From the cell containing the given text, extract its center point as [x, y] coordinate. 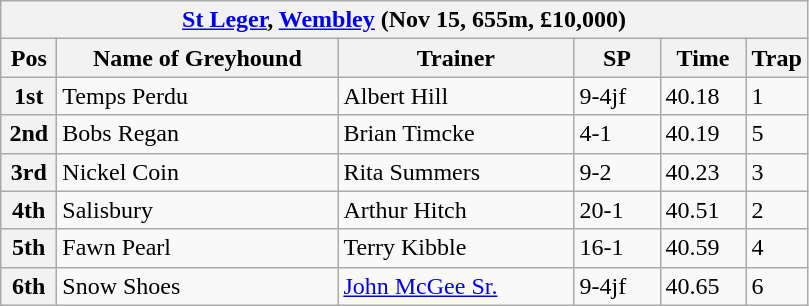
Temps Perdu [198, 96]
6th [29, 286]
Brian Timcke [456, 134]
40.59 [703, 248]
1 [776, 96]
SP [617, 58]
20-1 [617, 210]
1st [29, 96]
Arthur Hitch [456, 210]
9-2 [617, 172]
40.18 [703, 96]
2 [776, 210]
Albert Hill [456, 96]
Rita Summers [456, 172]
40.65 [703, 286]
16-1 [617, 248]
Bobs Regan [198, 134]
3 [776, 172]
40.51 [703, 210]
Terry Kibble [456, 248]
Snow Shoes [198, 286]
Trainer [456, 58]
John McGee Sr. [456, 286]
3rd [29, 172]
St Leger, Wembley (Nov 15, 655m, £10,000) [404, 20]
Time [703, 58]
2nd [29, 134]
Nickel Coin [198, 172]
5 [776, 134]
Fawn Pearl [198, 248]
Salisbury [198, 210]
5th [29, 248]
4th [29, 210]
4-1 [617, 134]
Pos [29, 58]
Trap [776, 58]
40.19 [703, 134]
6 [776, 286]
4 [776, 248]
Name of Greyhound [198, 58]
40.23 [703, 172]
